From the cell containing the given text, extract its center point as [X, Y] coordinate. 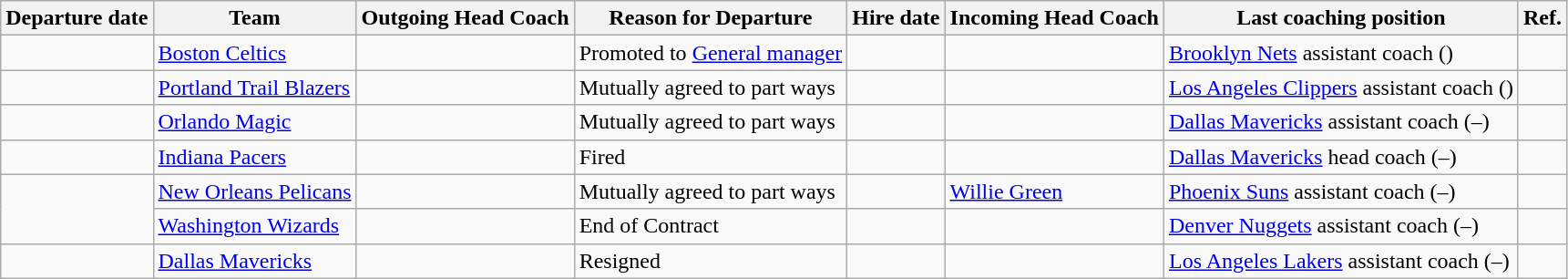
Promoted to General manager [711, 53]
Outgoing Head Coach [465, 18]
Dallas Mavericks [255, 261]
Portland Trail Blazers [255, 88]
End of Contract [711, 226]
Boston Celtics [255, 53]
Departure date [77, 18]
Fired [711, 157]
Resigned [711, 261]
Brooklyn Nets assistant coach () [1341, 53]
Dallas Mavericks assistant coach (–) [1341, 122]
Washington Wizards [255, 226]
Los Angeles Lakers assistant coach (–) [1341, 261]
New Orleans Pelicans [255, 191]
Hire date [897, 18]
Dallas Mavericks head coach (–) [1341, 157]
Incoming Head Coach [1054, 18]
Ref. [1542, 18]
Willie Green [1054, 191]
Orlando Magic [255, 122]
Last coaching position [1341, 18]
Los Angeles Clippers assistant coach () [1341, 88]
Team [255, 18]
Indiana Pacers [255, 157]
Reason for Departure [711, 18]
Denver Nuggets assistant coach (–) [1341, 226]
Phoenix Suns assistant coach (–) [1341, 191]
